Find where the given text appears and provide that cell's center as [X, Y] coordinate. 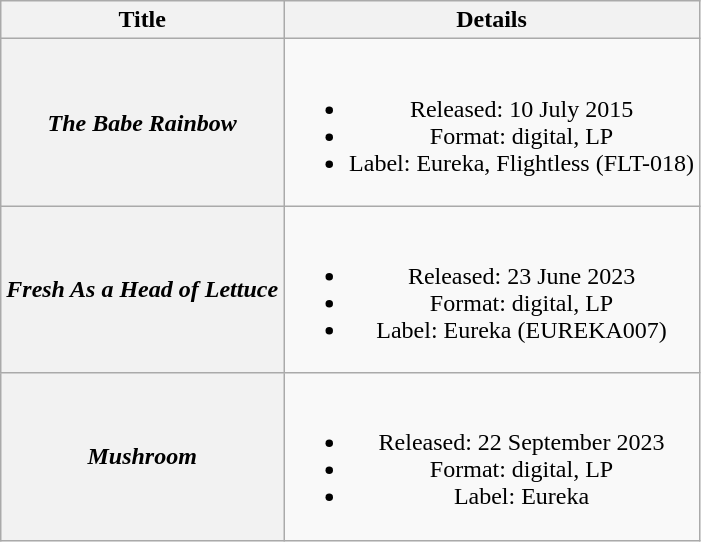
The Babe Rainbow [142, 122]
Released: 22 September 2023Format: digital, LPLabel: Eureka [492, 456]
Title [142, 20]
Details [492, 20]
Released: 10 July 2015Format: digital, LPLabel: Eureka, Flightless (FLT-018) [492, 122]
Mushroom [142, 456]
Released: 23 June 2023Format: digital, LPLabel: Eureka (EUREKA007) [492, 290]
Fresh As a Head of Lettuce [142, 290]
